From the cell containing the given text, extract its center point as (x, y) coordinate. 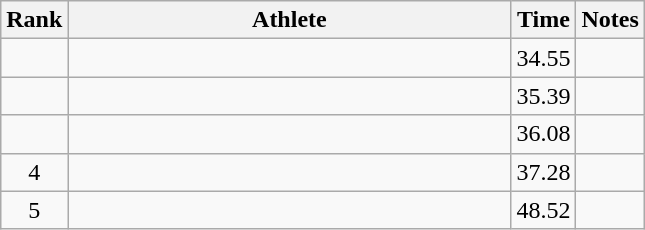
5 (34, 210)
48.52 (544, 210)
37.28 (544, 172)
Athlete (290, 20)
Rank (34, 20)
Notes (610, 20)
36.08 (544, 134)
4 (34, 172)
34.55 (544, 58)
35.39 (544, 96)
Time (544, 20)
